Locate the cell with the specified text and output its (x, y) center coordinate. 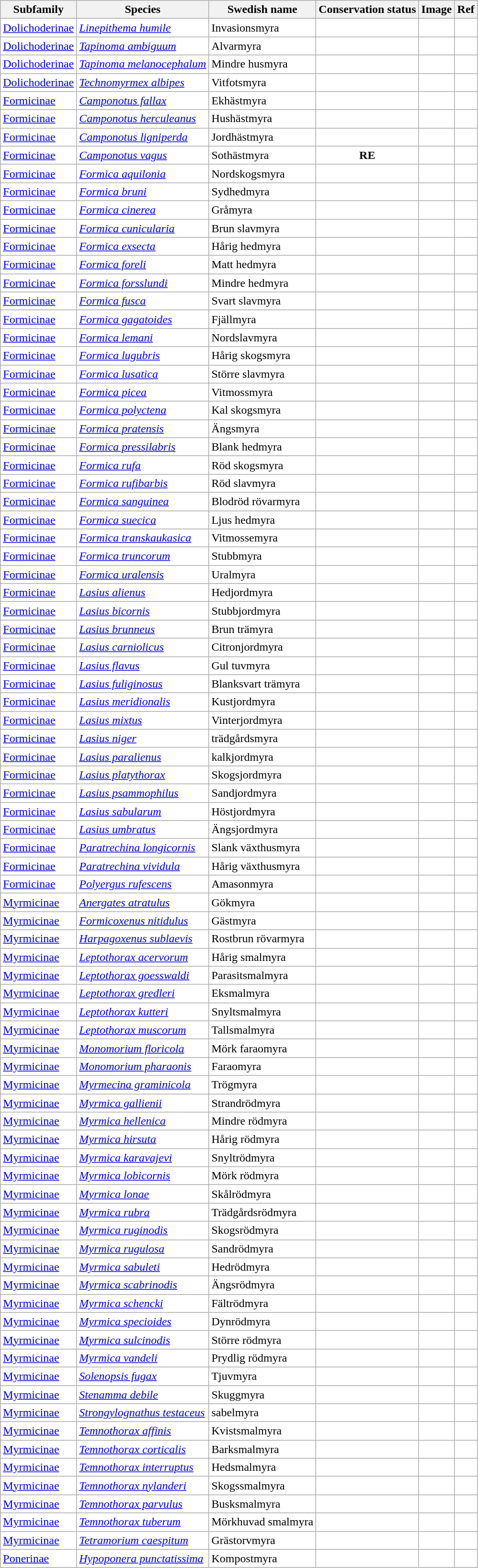
Formica picea (143, 392)
Gästmyra (262, 921)
Lasius flavus (143, 666)
Höstjordmyra (262, 812)
Skuggmyra (262, 1395)
Harpagoxenus sublaevis (143, 939)
Linepithema humile (143, 28)
Technomyrmex albipes (143, 82)
Parasitsmalmyra (262, 975)
Leptothorax acervorum (143, 957)
RE (367, 155)
Ängsrödmyra (262, 1285)
Hårig växthusmyra (262, 866)
Mörkhuvad smalmyra (262, 1522)
Myrmica vandeli (143, 1358)
Tapinoma melanocephalum (143, 64)
Camponotus herculeanus (143, 119)
Lasius brunneus (143, 629)
Camponotus vagus (143, 155)
Formica cinerea (143, 210)
Ponerinae (38, 1558)
Myrmica karavajevi (143, 1158)
Tapinoma ambiguum (143, 46)
Formica lemani (143, 338)
Prydlig rödmyra (262, 1358)
Matt hedmyra (262, 265)
Lasius fuliginosus (143, 684)
Busksmalmyra (262, 1504)
Hedsmalmyra (262, 1467)
Temnothorax tuberum (143, 1522)
Myrmica gallienii (143, 1103)
Formica aquilonia (143, 173)
Conservation status (367, 10)
Myrmica hellenica (143, 1121)
Formica transkaukasica (143, 538)
Blank hedmyra (262, 447)
Invasionsmyra (262, 28)
trädgårdsmyra (262, 738)
Paratrechina longicornis (143, 848)
Formica rufa (143, 465)
Skålrödmyra (262, 1194)
Hårig rödmyra (262, 1139)
Lasius psammophilus (143, 793)
Svart slavmyra (262, 301)
Rostbrun rövarmyra (262, 939)
Strandrödmyra (262, 1103)
Nordskogsmyra (262, 173)
Stubbjordmyra (262, 611)
Swedish name (262, 10)
Formica lugubris (143, 356)
Kvistsmalmyra (262, 1431)
Mindre hedmyra (262, 283)
Blanksvart trämyra (262, 684)
Citronjordmyra (262, 647)
Hårig hedmyra (262, 247)
Sandjordmyra (262, 793)
Mindre husmyra (262, 64)
Image (437, 10)
Myrmica lonae (143, 1194)
Formica exsecta (143, 247)
Myrmica rugulosa (143, 1249)
Myrmica ruginodis (143, 1230)
Myrmica lobicornis (143, 1176)
Paratrechina vividula (143, 866)
Sothästmyra (262, 155)
Anergates atratulus (143, 902)
sabelmyra (262, 1413)
Temnothorax interruptus (143, 1467)
Mindre rödmyra (262, 1121)
Hårig skogsmyra (262, 356)
Formica pressilabris (143, 447)
Större rödmyra (262, 1340)
Formica sanguinea (143, 501)
Formica suecica (143, 519)
Vitmossmyra (262, 392)
Myrmica sabuleti (143, 1267)
Stenamma debile (143, 1395)
Formicoxenus nitidulus (143, 921)
Vitmossemyra (262, 538)
Slank växthusmyra (262, 848)
Myrmica scabrinodis (143, 1285)
Trädgårdsrödmyra (262, 1212)
Hushästmyra (262, 119)
Snyltrödmyra (262, 1158)
Kustjordmyra (262, 702)
Trögmyra (262, 1084)
Tetramorium caespitum (143, 1540)
Formica cunicularia (143, 228)
Jordhästmyra (262, 137)
Sydhedmyra (262, 192)
Amasonmyra (262, 884)
Tjuvmyra (262, 1376)
Formica foreli (143, 265)
Myrmecina graminicola (143, 1084)
Subfamily (38, 10)
Ekhästmyra (262, 101)
Gråmyra (262, 210)
Hedrödmyra (262, 1267)
Myrmica hirsuta (143, 1139)
Formica lusatica (143, 374)
Lasius niger (143, 738)
Leptothorax goesswaldi (143, 975)
Barksmalmyra (262, 1449)
Lasius paralienus (143, 756)
Formica truncorum (143, 556)
Temnothorax parvulus (143, 1504)
Mörk rödmyra (262, 1176)
Lasius mixtus (143, 720)
Myrmica sulcinodis (143, 1340)
Myrmica schencki (143, 1303)
Gökmyra (262, 902)
Uralmyra (262, 575)
Ängsjordmyra (262, 830)
Brun slavmyra (262, 228)
Polyergus rufescens (143, 884)
Grästorvmyra (262, 1540)
Lasius alienus (143, 593)
Röd skogsmyra (262, 465)
Lasius platythorax (143, 775)
Stubbmyra (262, 556)
Kompostmyra (262, 1558)
Större slavmyra (262, 374)
Skogssmalmyra (262, 1486)
Temnothorax affinis (143, 1431)
Temnothorax nylanderi (143, 1486)
Formica rufibarbis (143, 483)
Formica gagatoides (143, 319)
Temnothorax corticalis (143, 1449)
Fältrödmyra (262, 1303)
Formica polyctena (143, 410)
Lasius carniolicus (143, 647)
Sandrödmyra (262, 1249)
Alvarmyra (262, 46)
Kal skogsmyra (262, 410)
Solenopsis fugax (143, 1376)
Skogsrödmyra (262, 1230)
Camponotus ligniperda (143, 137)
Formica forsslundi (143, 283)
Myrmica rubra (143, 1212)
Mörk faraomyra (262, 1048)
Formica uralensis (143, 575)
Hedjordmyra (262, 593)
Leptothorax kutteri (143, 1012)
Lasius meridionalis (143, 702)
Lasius umbratus (143, 830)
Camponotus fallax (143, 101)
Myrmica specioides (143, 1321)
Leptothorax gredleri (143, 993)
Formica fusca (143, 301)
Strongylognathus testaceus (143, 1413)
Monomorium pharaonis (143, 1066)
Nordslavmyra (262, 338)
Eksmalmyra (262, 993)
Hårig smalmyra (262, 957)
Monomorium floricola (143, 1048)
kalkjordmyra (262, 756)
Lasius bicornis (143, 611)
Dynrödmyra (262, 1321)
Faraomyra (262, 1066)
Vitfotsmyra (262, 82)
Blodröd rövarmyra (262, 501)
Brun trämyra (262, 629)
Skogsjordmyra (262, 775)
Formica pratensis (143, 429)
Lasius sabularum (143, 812)
Ref (466, 10)
Röd slavmyra (262, 483)
Snyltsmalmyra (262, 1012)
Fjällmyra (262, 319)
Ljus hedmyra (262, 519)
Species (143, 10)
Gul tuvmyra (262, 666)
Hypoponera punctatissima (143, 1558)
Vinterjordmyra (262, 720)
Tallsmalmyra (262, 1030)
Leptothorax muscorum (143, 1030)
Formica bruni (143, 192)
Ängsmyra (262, 429)
